Detect which cell encompasses the target text, then output its (X, Y) center coordinate. 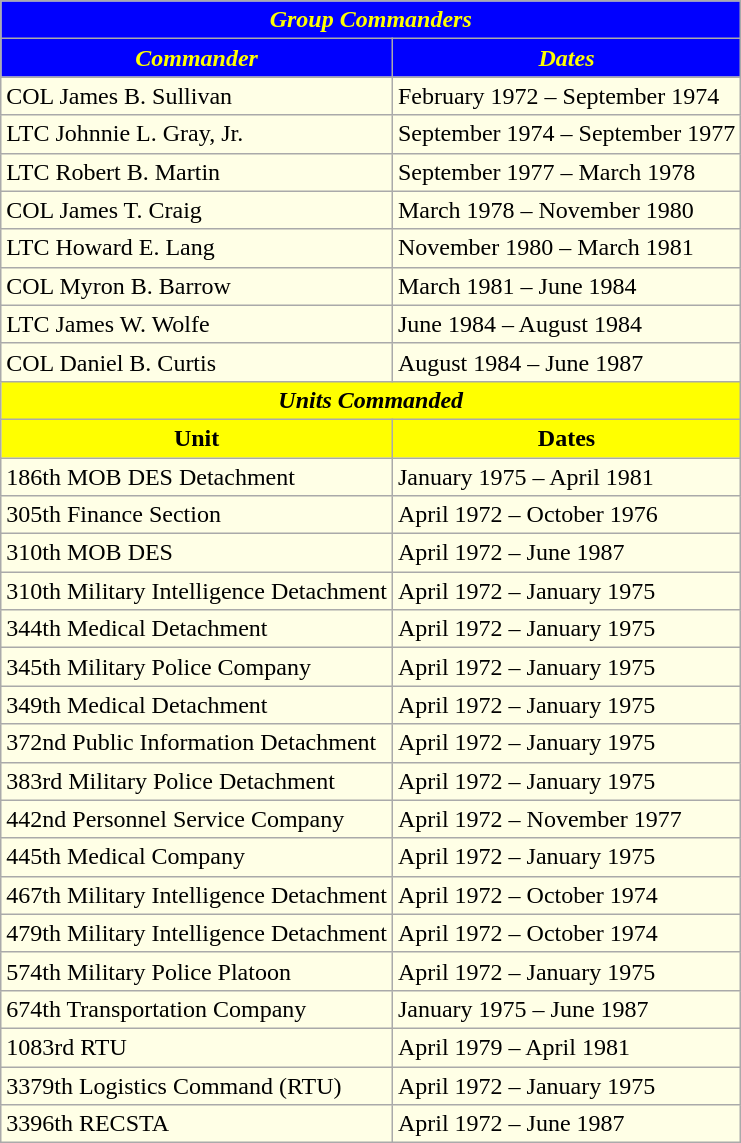
383rd Military Police Detachment (197, 781)
Group Commanders (371, 20)
479th Military Intelligence Detachment (197, 933)
349th Medical Detachment (197, 705)
1083rd RTU (197, 1047)
372nd Public Information Detachment (197, 743)
April 1972 – November 1977 (566, 819)
March 1981 – June 1984 (566, 286)
Units Commanded (371, 400)
LTC Johnnie L. Gray, Jr. (197, 134)
3379th Logistics Command (RTU) (197, 1085)
February 1972 – September 1974 (566, 96)
LTC James W. Wolfe (197, 324)
574th Military Police Platoon (197, 971)
Commander (197, 58)
305th Finance Section (197, 515)
April 1979 – April 1981 (566, 1047)
345th Military Police Company (197, 667)
186th MOB DES Detachment (197, 477)
445th Medical Company (197, 857)
COL Myron B. Barrow (197, 286)
September 1977 – March 1978 (566, 172)
310th Military Intelligence Detachment (197, 591)
LTC Howard E. Lang (197, 248)
310th MOB DES (197, 553)
January 1975 – June 1987 (566, 1009)
August 1984 – June 1987 (566, 362)
April 1972 – October 1976 (566, 515)
January 1975 – April 1981 (566, 477)
March 1978 – November 1980 (566, 210)
LTC Robert B. Martin (197, 172)
Unit (197, 438)
344th Medical Detachment (197, 629)
COL Daniel B. Curtis (197, 362)
467th Military Intelligence Detachment (197, 895)
September 1974 – September 1977 (566, 134)
June 1984 – August 1984 (566, 324)
COL James T. Craig (197, 210)
3396th RECSTA (197, 1124)
674th Transportation Company (197, 1009)
442nd Personnel Service Company (197, 819)
November 1980 – March 1981 (566, 248)
COL James B. Sullivan (197, 96)
